Identify which cell holds the provided text, then report its [X, Y] central coordinate. 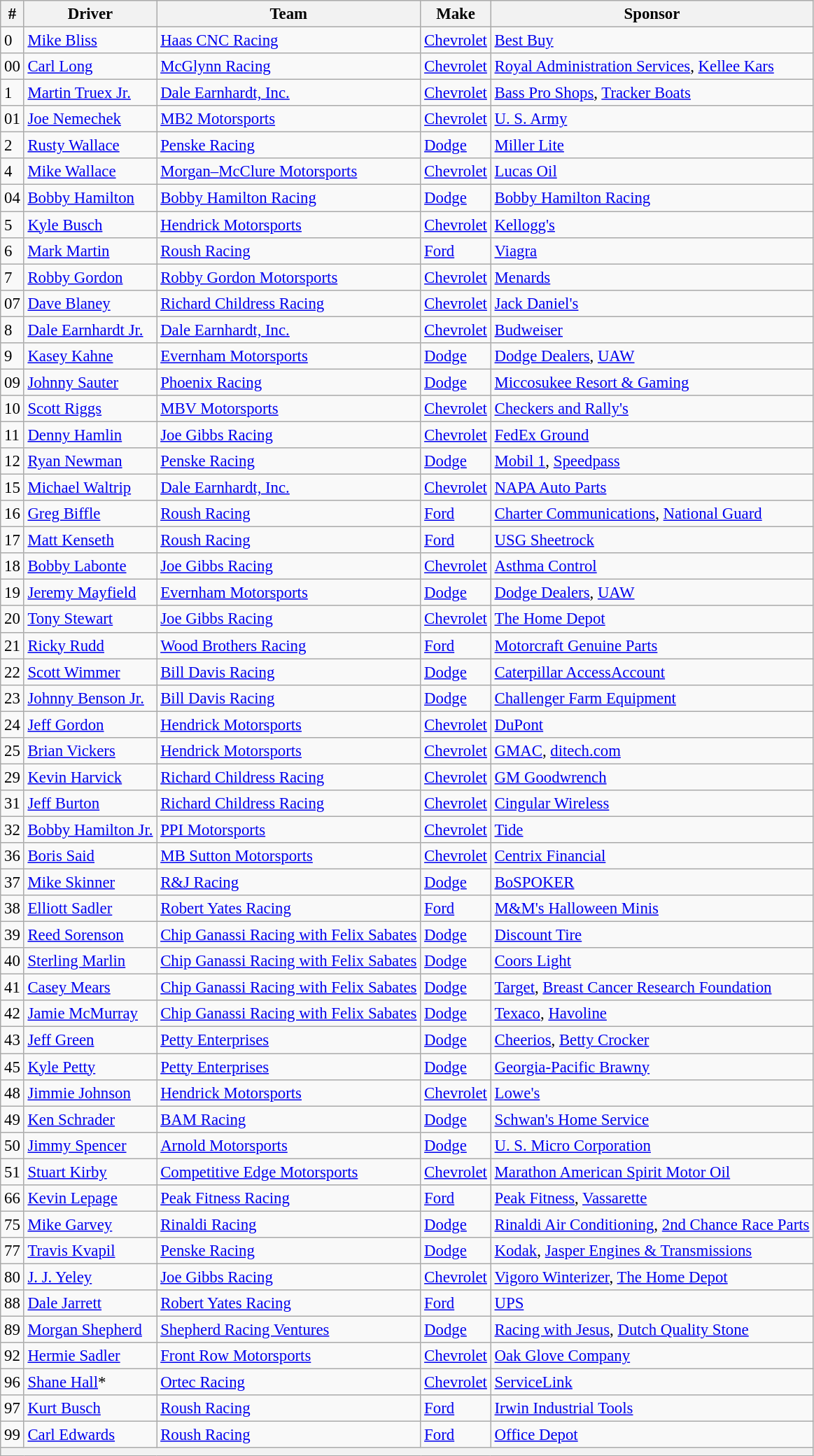
Tide [652, 829]
Michael Waltrip [90, 488]
Shepherd Racing Ventures [288, 1330]
Ken Schrader [90, 1119]
Mark Martin [90, 251]
Joe Nemechek [90, 119]
75 [13, 1224]
Sterling Marlin [90, 961]
Jack Daniel's [652, 303]
Texaco, Havoline [652, 1014]
USG Sheetrock [652, 540]
6 [13, 251]
M&M's Halloween Minis [652, 909]
88 [13, 1303]
Mobil 1, Speedpass [652, 461]
Hermie Sadler [90, 1356]
Office Depot [652, 1435]
Kevin Lepage [90, 1198]
48 [13, 1093]
GM Goodwrench [652, 777]
77 [13, 1251]
Bobby Hamilton Jr. [90, 829]
16 [13, 514]
Asthma Control [652, 566]
Ortec Racing [288, 1382]
Haas CNC Racing [288, 41]
Target, Breast Cancer Research Foundation [652, 988]
Discount Tire [652, 935]
31 [13, 804]
18 [13, 566]
Menards [652, 277]
29 [13, 777]
Carl Edwards [90, 1435]
Wood Brothers Racing [288, 645]
15 [13, 488]
Cheerios, Betty Crocker [652, 1040]
Robby Gordon Motorsports [288, 277]
Morgan Shepherd [90, 1330]
11 [13, 435]
Kellogg's [652, 225]
Dale Earnhardt Jr. [90, 330]
Morgan–McClure Motorsports [288, 171]
Jeff Green [90, 1040]
12 [13, 461]
36 [13, 856]
40 [13, 961]
Jeremy Mayfield [90, 593]
19 [13, 593]
49 [13, 1119]
Cingular Wireless [652, 804]
Robby Gordon [90, 277]
20 [13, 619]
Viagra [652, 251]
1 [13, 93]
37 [13, 883]
41 [13, 988]
Bobby Labonte [90, 566]
Mike Bliss [90, 41]
24 [13, 724]
Team [288, 14]
Ricky Rudd [90, 645]
Bobby Hamilton [90, 198]
J. J. Yeley [90, 1277]
Miller Lite [652, 146]
Kyle Petty [90, 1067]
# [13, 14]
Rusty Wallace [90, 146]
Peak Fitness Racing [288, 1198]
22 [13, 672]
Denny Hamlin [90, 435]
51 [13, 1172]
McGlynn Racing [288, 66]
PPI Motorsports [288, 829]
0 [13, 41]
Kodak, Jasper Engines & Transmissions [652, 1251]
Mike Skinner [90, 883]
Casey Mears [90, 988]
38 [13, 909]
Matt Kenseth [90, 540]
Kevin Harvick [90, 777]
Reed Sorenson [90, 935]
Centrix Financial [652, 856]
Mike Wallace [90, 171]
Royal Administration Services, Kellee Kars [652, 66]
Oak Glove Company [652, 1356]
7 [13, 277]
Boris Said [90, 856]
Caterpillar AccessAccount [652, 672]
Make [456, 14]
Arnold Motorsports [288, 1145]
Budweiser [652, 330]
Irwin Industrial Tools [652, 1408]
4 [13, 171]
Schwan's Home Service [652, 1119]
U. S. Army [652, 119]
23 [13, 698]
10 [13, 409]
ServiceLink [652, 1382]
Charter Communications, National Guard [652, 514]
Scott Wimmer [90, 672]
04 [13, 198]
Shane Hall* [90, 1382]
Driver [90, 14]
01 [13, 119]
8 [13, 330]
Sponsor [652, 14]
FedEx Ground [652, 435]
Kurt Busch [90, 1408]
Jimmie Johnson [90, 1093]
Martin Truex Jr. [90, 93]
Rinaldi Air Conditioning, 2nd Chance Race Parts [652, 1224]
Ryan Newman [90, 461]
5 [13, 225]
Motorcraft Genuine Parts [652, 645]
Stuart Kirby [90, 1172]
NAPA Auto Parts [652, 488]
92 [13, 1356]
Lucas Oil [652, 171]
Challenger Farm Equipment [652, 698]
97 [13, 1408]
Tony Stewart [90, 619]
Dale Jarrett [90, 1303]
Miccosukee Resort & Gaming [652, 382]
96 [13, 1382]
Racing with Jesus, Dutch Quality Stone [652, 1330]
Carl Long [90, 66]
80 [13, 1277]
Rinaldi Racing [288, 1224]
BAM Racing [288, 1119]
MB2 Motorsports [288, 119]
Johnny Benson Jr. [90, 698]
Checkers and Rally's [652, 409]
Competitive Edge Motorsports [288, 1172]
Mike Garvey [90, 1224]
The Home Depot [652, 619]
07 [13, 303]
MBV Motorsports [288, 409]
Brian Vickers [90, 751]
Lowe's [652, 1093]
66 [13, 1198]
2 [13, 146]
09 [13, 382]
Vigoro Winterizer, The Home Depot [652, 1277]
MB Sutton Motorsports [288, 856]
Jeff Gordon [90, 724]
Dave Blaney [90, 303]
Georgia-Pacific Brawny [652, 1067]
Bass Pro Shops, Tracker Boats [652, 93]
Jeff Burton [90, 804]
32 [13, 829]
Peak Fitness, Vassarette [652, 1198]
Kasey Kahne [90, 356]
UPS [652, 1303]
U. S. Micro Corporation [652, 1145]
GMAC, ditech.com [652, 751]
Phoenix Racing [288, 382]
BoSPOKER [652, 883]
89 [13, 1330]
00 [13, 66]
Greg Biffle [90, 514]
21 [13, 645]
45 [13, 1067]
Marathon American Spirit Motor Oil [652, 1172]
Jimmy Spencer [90, 1145]
Front Row Motorsports [288, 1356]
Scott Riggs [90, 409]
Jamie McMurray [90, 1014]
99 [13, 1435]
43 [13, 1040]
17 [13, 540]
9 [13, 356]
42 [13, 1014]
25 [13, 751]
Travis Kvapil [90, 1251]
50 [13, 1145]
Kyle Busch [90, 225]
Coors Light [652, 961]
DuPont [652, 724]
Johnny Sauter [90, 382]
39 [13, 935]
R&J Racing [288, 883]
Elliott Sadler [90, 909]
Best Buy [652, 41]
